Detect which cell encompasses the target text, then output its (x, y) center coordinate. 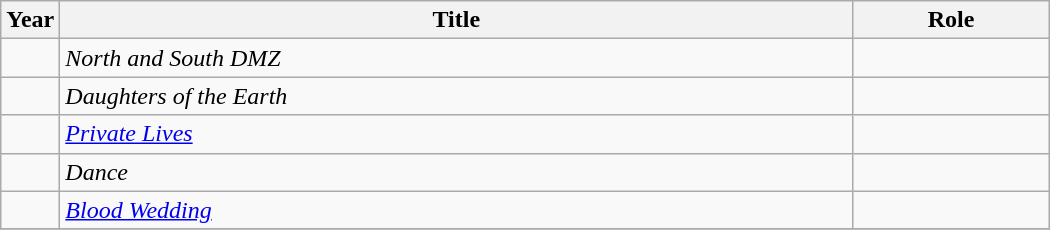
Daughters of the Earth (456, 96)
Blood Wedding (456, 210)
Role (951, 20)
Year (30, 20)
Dance (456, 172)
Title (456, 20)
North and South DMZ (456, 58)
Private Lives (456, 134)
